Identify which cell holds the provided text, then report its (X, Y) central coordinate. 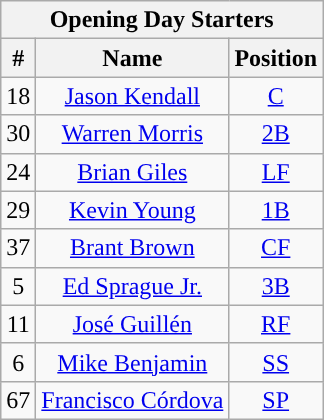
1B (276, 210)
SP (276, 400)
Jason Kendall (132, 96)
Ed Sprague Jr. (132, 286)
# (18, 58)
C (276, 96)
Opening Day Starters (162, 20)
Mike Benjamin (132, 362)
RF (276, 324)
11 (18, 324)
Brant Brown (132, 248)
37 (18, 248)
Brian Giles (132, 172)
2B (276, 134)
Warren Morris (132, 134)
5 (18, 286)
CF (276, 248)
29 (18, 210)
3B (276, 286)
Position (276, 58)
24 (18, 172)
Francisco Córdova (132, 400)
LF (276, 172)
Kevin Young (132, 210)
30 (18, 134)
18 (18, 96)
José Guillén (132, 324)
67 (18, 400)
SS (276, 362)
Name (132, 58)
6 (18, 362)
